Return (x, y) of the center of cell containing provided text 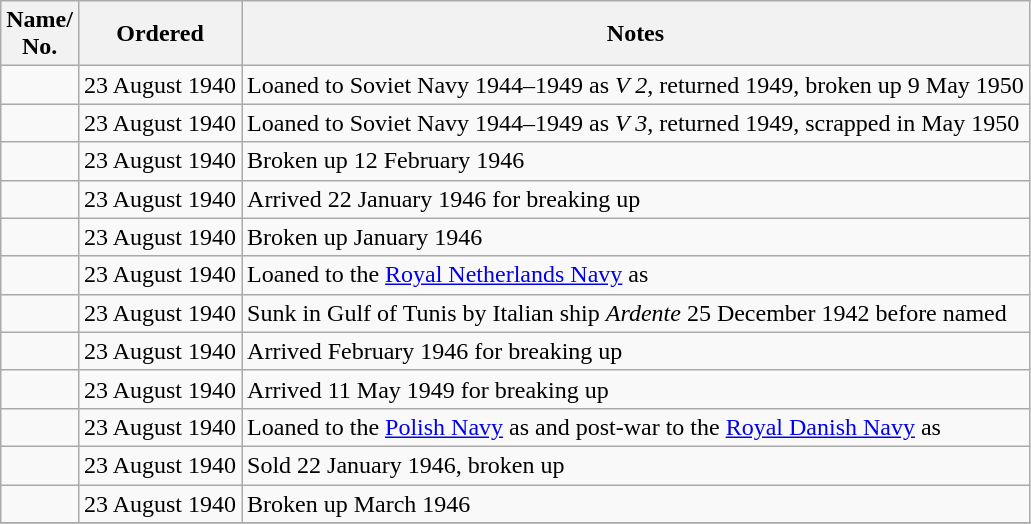
Arrived February 1946 for breaking up (636, 351)
Broken up March 1946 (636, 503)
Sunk in Gulf of Tunis by Italian ship Ardente 25 December 1942 before named (636, 313)
Sold 22 January 1946, broken up (636, 465)
Ordered (160, 34)
Name/No. (40, 34)
Loaned to the Polish Navy as and post-war to the Royal Danish Navy as (636, 427)
Loaned to Soviet Navy 1944–1949 as V 3, returned 1949, scrapped in May 1950 (636, 123)
Notes (636, 34)
Arrived 11 May 1949 for breaking up (636, 389)
Broken up 12 February 1946 (636, 161)
Arrived 22 January 1946 for breaking up (636, 199)
Loaned to the Royal Netherlands Navy as (636, 275)
Loaned to Soviet Navy 1944–1949 as V 2, returned 1949, broken up 9 May 1950 (636, 85)
Broken up January 1946 (636, 237)
